Locate the cell with the specified text and output its (X, Y) center coordinate. 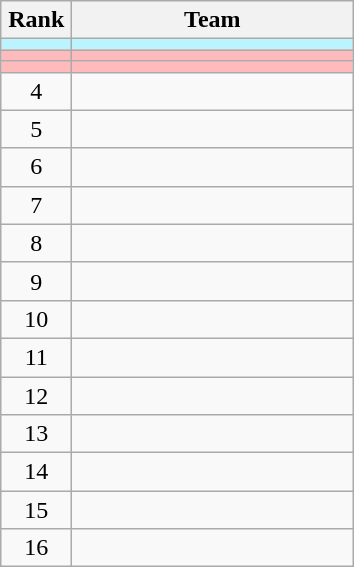
12 (36, 395)
7 (36, 205)
10 (36, 319)
16 (36, 548)
11 (36, 357)
Team (212, 20)
14 (36, 472)
15 (36, 510)
8 (36, 243)
9 (36, 281)
5 (36, 129)
Rank (36, 20)
6 (36, 167)
13 (36, 434)
4 (36, 91)
